Determine the (X, Y) coordinate at the center of the cell enclosing the given text.  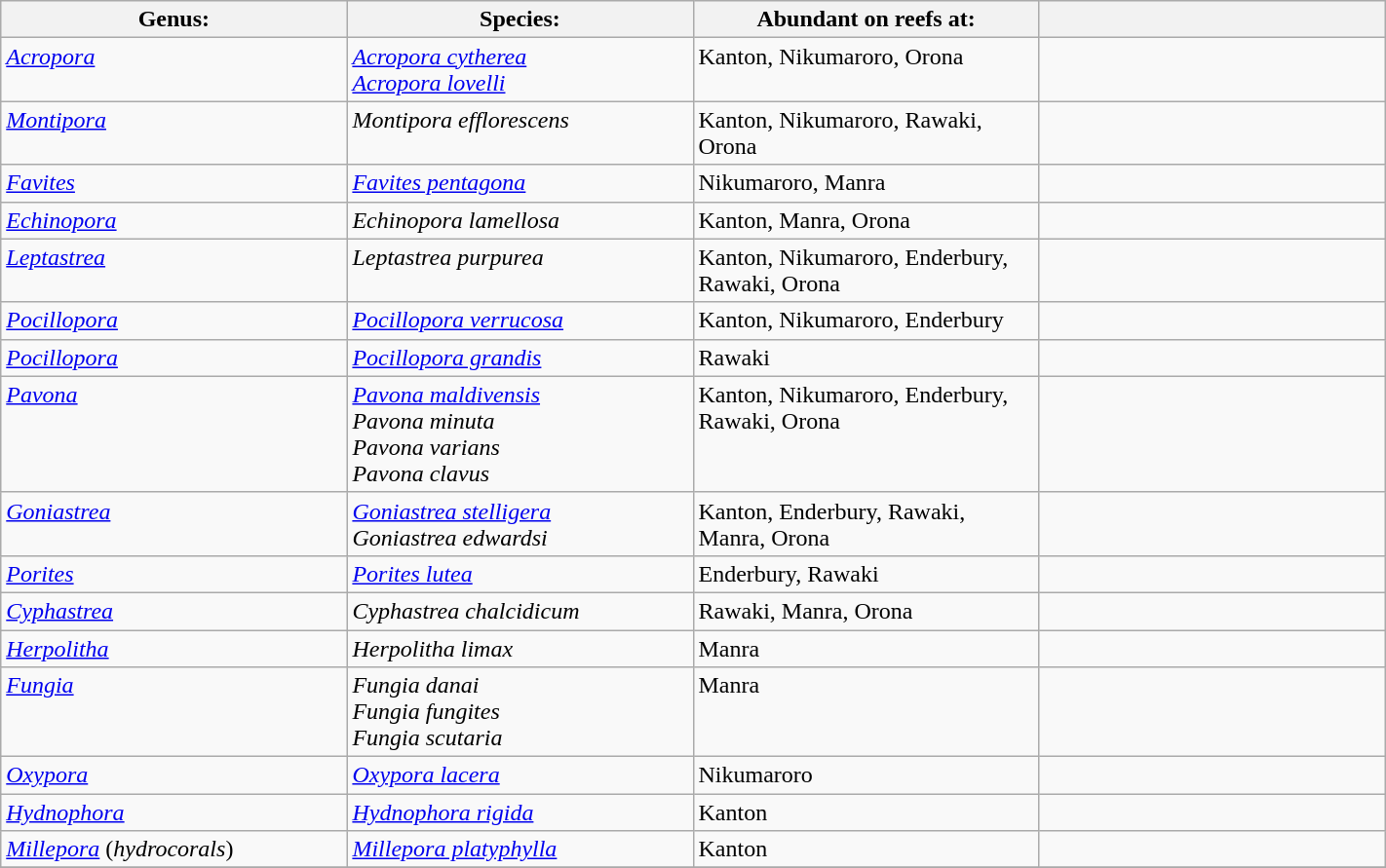
Abundant on reefs at: (866, 19)
Acropora cytherea Acropora lovelli (520, 70)
Nikumaroro, Manra (866, 183)
Cyphastrea chalcidicum (520, 611)
Hydnophora rigida (520, 812)
Favites pentagona (520, 183)
Kanton, Nikumaroro, Orona (866, 70)
Herpolitha limax (520, 648)
Nikumaroro (866, 775)
Fungia (173, 712)
Montipora (173, 132)
Leptastrea purpurea (520, 271)
Porites lutea (520, 574)
Millepora platyphylla (520, 849)
Millepora (hydrocorals) (173, 849)
Herpolitha (173, 648)
Pocillopora grandis (520, 358)
Kanton, Nikumaroro, Rawaki, Orona (866, 132)
Enderbury, Rawaki (866, 574)
Rawaki (866, 358)
Montipora efflorescens (520, 132)
Hydnophora (173, 812)
Rawaki, Manra, Orona (866, 611)
Oxypora lacera (520, 775)
Cyphastrea (173, 611)
Species: (520, 19)
Pocillopora verrucosa (520, 321)
Echinopora (173, 220)
Echinopora lamellosa (520, 220)
Kanton, Nikumaroro, Enderbury (866, 321)
Leptastrea (173, 271)
Kanton, Manra, Orona (866, 220)
Pavona (173, 434)
Genus: (173, 19)
Fungia danai Fungia fungites Fungia scutaria (520, 712)
Pavona maldivensis Pavona minuta Pavona varians Pavona clavus (520, 434)
Kanton, Enderbury, Rawaki, Manra, Orona (866, 524)
Acropora (173, 70)
Goniastrea stelligera Goniastrea edwardsi (520, 524)
Favites (173, 183)
Oxypora (173, 775)
Goniastrea (173, 524)
Porites (173, 574)
